Identify which cell holds the provided text, then report its (x, y) central coordinate. 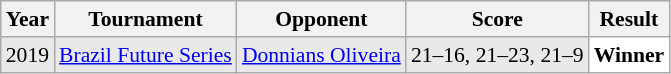
Tournament (146, 19)
Score (498, 19)
Winner (630, 55)
Brazil Future Series (146, 55)
21–16, 21–23, 21–9 (498, 55)
Year (28, 19)
Opponent (322, 19)
Result (630, 19)
2019 (28, 55)
Donnians Oliveira (322, 55)
